Pinpoint the cell where the given text exists, returning its (X, Y) midpoint coordinate. 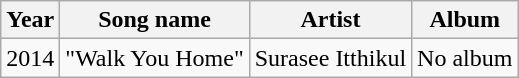
No album (465, 58)
Song name (154, 20)
Surasee Itthikul (330, 58)
Album (465, 20)
"Walk You Home" (154, 58)
2014 (30, 58)
Year (30, 20)
Artist (330, 20)
